Locate the cell with the specified text and output its [X, Y] center coordinate. 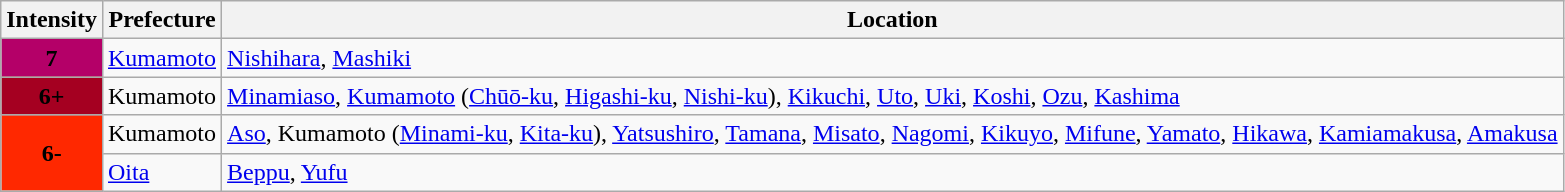
Intensity [52, 20]
Aso, Kumamoto (Minami-ku, Kita-ku), Yatsushiro, Tamana, Misato, Nagomi, Kikuyo, Mifune, Yamato, Hikawa, Kamiamakusa, Amakusa [893, 134]
Nishihara, Mashiki [893, 58]
6- [52, 153]
Beppu, Yufu [893, 172]
Minamiaso, Kumamoto (Chūō-ku, Higashi-ku, Nishi-ku), Kikuchi, Uto, Uki, Koshi, Ozu, Kashima [893, 96]
Location [893, 20]
Prefecture [162, 20]
6+ [52, 96]
Oita [162, 172]
7 [52, 58]
